Determine the [x, y] coordinate at the center of the cell enclosing the given text.  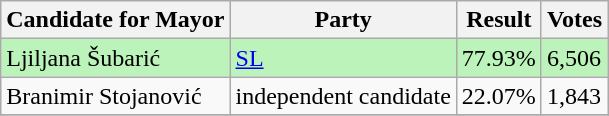
SL [343, 58]
Ljiljana Šubarić [116, 58]
Votes [574, 20]
22.07% [498, 96]
1,843 [574, 96]
Branimir Stojanović [116, 96]
Result [498, 20]
independent candidate [343, 96]
Candidate for Mayor [116, 20]
6,506 [574, 58]
Party [343, 20]
77.93% [498, 58]
